Provide the [x, y] coordinate of the cell's center where the given text is located.  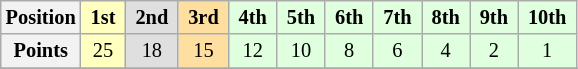
25 [104, 51]
10 [301, 51]
18 [152, 51]
10th [547, 17]
2 [494, 51]
2nd [152, 17]
6th [349, 17]
8th [446, 17]
12 [253, 51]
5th [301, 17]
Position [41, 17]
8 [349, 51]
1st [104, 17]
1 [547, 51]
3rd [203, 17]
4th [253, 17]
15 [203, 51]
7th [397, 17]
9th [494, 17]
4 [446, 51]
6 [397, 51]
Points [41, 51]
